From the cell containing the given text, extract its center point as (X, Y) coordinate. 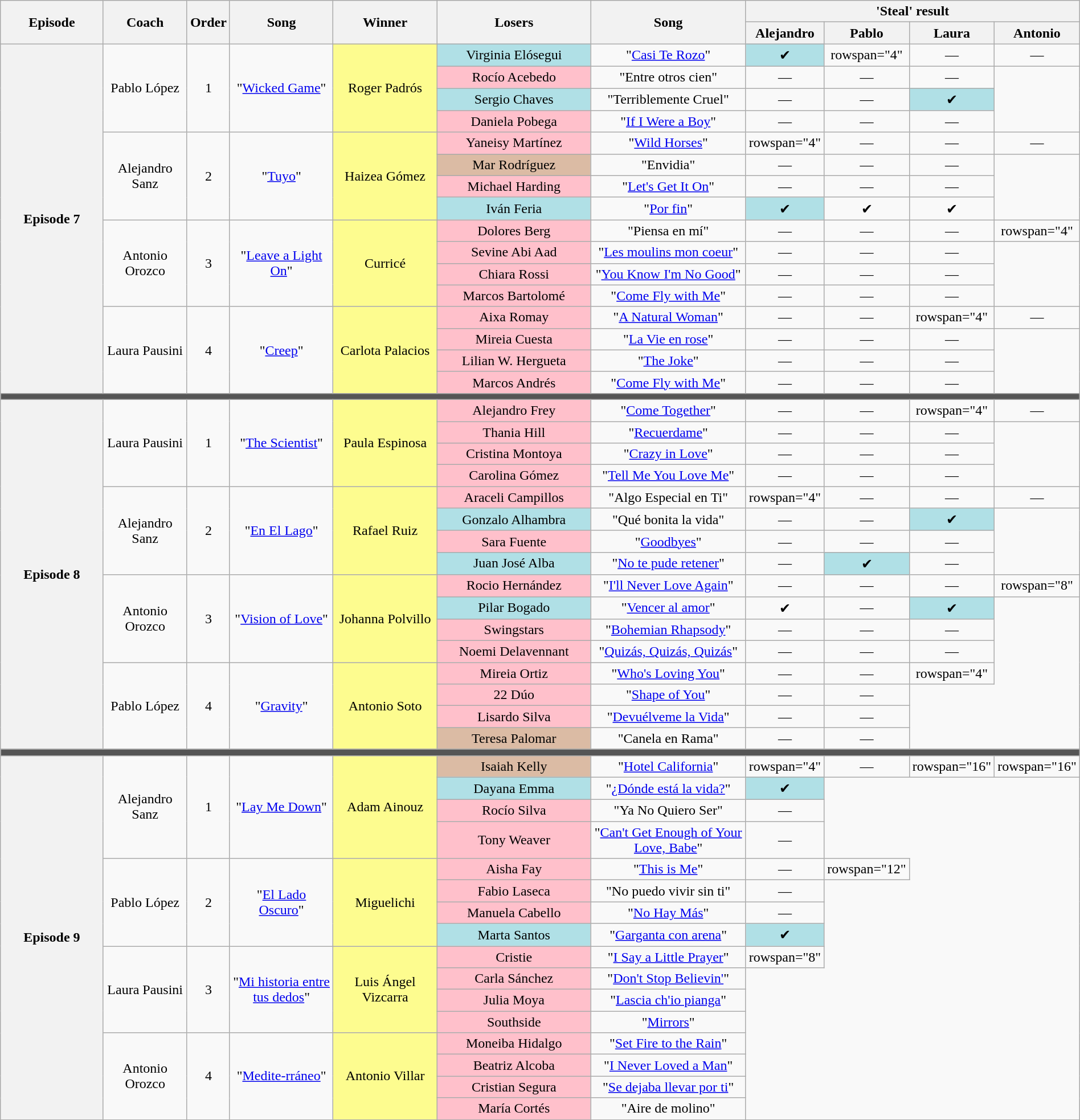
"Who's Loving You" (668, 673)
Marcos Bartolomé (514, 296)
"El Lado Oscuro" (281, 902)
Order (208, 22)
Fabio Laseca (514, 891)
Julia Moya (514, 1000)
Haizea Gómez (385, 176)
"Creep" (281, 350)
"Bohemian Rhapsody" (668, 630)
Dayana Emma (514, 788)
Sevine Abi Aad (514, 252)
Episode (52, 22)
"Terriblemente Cruel" (668, 99)
"Garganta con arena" (668, 935)
'Steal' result (913, 11)
Southside (514, 1022)
rowspan="12" (867, 869)
"Gravity" (281, 706)
"Por fin" (668, 209)
Rocío Acebedo (514, 77)
"Quizás, Quizás, Quizás" (668, 652)
"Lay Me Down" (281, 807)
Lisardo Silva (514, 717)
"¿Dónde está la vida?" (668, 788)
"Piensa en mí" (668, 231)
Aisha Fay (514, 869)
Thania Hill (514, 432)
"Wicked Game" (281, 88)
Michael Harding (514, 186)
Rafael Ruiz (385, 531)
"Algo Especial en Ti" (668, 497)
"Set Fire to the Rain" (668, 1044)
Chiara Rossi (514, 274)
Sergio Chaves (514, 99)
Antonio Villar (385, 1076)
"Entre otros cien" (668, 77)
Beatriz Alcoba (514, 1065)
Araceli Campillos (514, 497)
Curricé (385, 263)
"No Hay Más" (668, 913)
Virginia Elósegui (514, 55)
Mar Rodríguez (514, 165)
Winner (385, 22)
"The Joke" (668, 361)
"I Say a Little Prayer" (668, 957)
Losers (514, 22)
"Lascia ch'io pianga" (668, 1000)
"You Know I'm No Good" (668, 274)
"Ya No Quiero Ser" (668, 811)
Episode 9 (52, 938)
"A Natural Woman" (668, 317)
Carla Sánchez (514, 979)
Moneiba Hidalgo (514, 1044)
Juan José Alba (514, 563)
Carlota Palacios (385, 350)
"La Vie en rose" (668, 339)
"Goodbyes" (668, 541)
"Aire de molino" (668, 1109)
Antonio (1037, 33)
"This is Me" (668, 869)
Isaiah Kelly (514, 766)
Manuela Cabello (514, 913)
Aixa Romay (514, 317)
Johanna Polvillo (385, 619)
Paula Espinosa (385, 443)
Lilian W. Hergueta (514, 361)
Mireia Cuesta (514, 339)
Gonzalo Alhambra (514, 520)
"Crazy in Love" (668, 454)
Rocío Silva (514, 811)
"Recuerdame" (668, 432)
"Les moulins mon coeur" (668, 252)
Mireia Ortiz (514, 673)
Episode 8 (52, 574)
"I'll Never Love Again" (668, 586)
Daniela Pobega (514, 121)
"The Scientist" (281, 443)
"Tuyo" (281, 176)
"En El Lago" (281, 531)
"Vencer al amor" (668, 608)
Carolina Gómez (514, 476)
Pilar Bogado (514, 608)
Alejandro (785, 33)
Swingstars (514, 630)
Coach (145, 22)
"Tell Me You Love Me" (668, 476)
"Vision of Love" (281, 619)
"Qué bonita la vida" (668, 520)
Teresa Palomar (514, 738)
22 Dúo (514, 695)
Iván Feria (514, 209)
"Can't Get Enough of Your Love, Babe" (668, 840)
Tony Weaver (514, 840)
"No puedo vivir sin ti" (668, 891)
"Wild Horses" (668, 143)
"Hotel California" (668, 766)
Dolores Berg (514, 231)
"Let's Get It On" (668, 186)
Antonio Soto (385, 706)
Sara Fuente (514, 541)
Cristian Segura (514, 1087)
Marta Santos (514, 935)
Cristie (514, 957)
"If I Were a Boy" (668, 121)
"Mi historia entre tus dedos" (281, 989)
"Don't Stop Believin'" (668, 979)
"No te pude retener" (668, 563)
Rocio Hernández (514, 586)
Episode 7 (52, 219)
"Se dejaba llevar por ti" (668, 1087)
Cristina Montoya (514, 454)
Miguelichi (385, 902)
Luis Ángel Vizcarra (385, 989)
Laura (952, 33)
"Mirrors" (668, 1022)
"Leave a Light On" (281, 263)
Roger Padrós (385, 88)
"Shape of You" (668, 695)
Pablo (867, 33)
María Cortés (514, 1109)
"Medite-rráneo" (281, 1076)
Alejandro Frey (514, 410)
"Canela en Rama" (668, 738)
"Casi Te Rozo" (668, 55)
"Envidia" (668, 165)
"I Never Loved a Man" (668, 1065)
"Devuélveme la Vida" (668, 717)
Marcos Andrés (514, 382)
Adam Ainouz (385, 807)
Noemi Delavennant (514, 652)
Yaneisy Martínez (514, 143)
"Come Together" (668, 410)
